Return (x, y) of the center of cell containing provided text 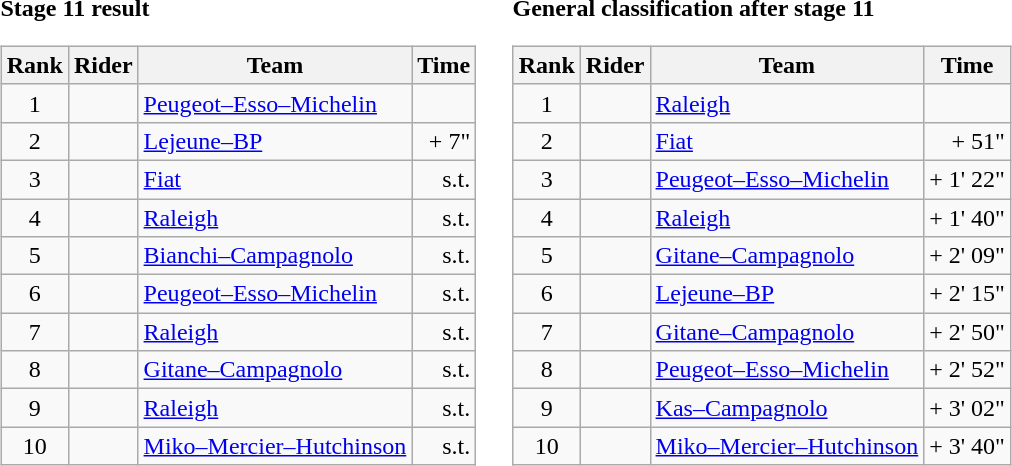
+ 51" (968, 141)
+ 7" (444, 141)
Bianchi–Campagnolo (275, 256)
+ 3' 40" (968, 446)
+ 2' 52" (968, 370)
Kas–Campagnolo (787, 408)
+ 2' 15" (968, 294)
+ 1' 40" (968, 217)
+ 2' 09" (968, 256)
+ 3' 02" (968, 408)
+ 1' 22" (968, 179)
+ 2' 50" (968, 332)
